Output the [x, y] coordinate of the center of the cell containing the given text.  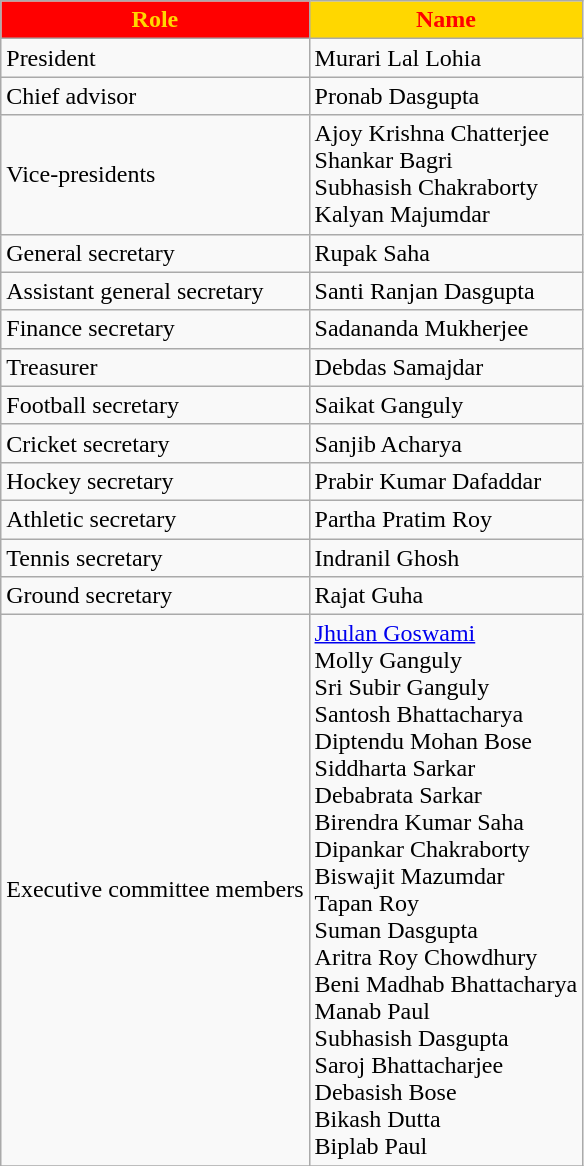
Hockey secretary [155, 481]
Rajat Guha [446, 596]
Assistant general secretary [155, 291]
Cricket secretary [155, 443]
Rupak Saha [446, 253]
Prabir Kumar Dafaddar [446, 481]
Treasurer [155, 367]
Saikat Ganguly [446, 405]
Sanjib Acharya [446, 443]
Executive committee members [155, 890]
Santi Ranjan Dasgupta [446, 291]
Pronab Dasgupta [446, 96]
Ground secretary [155, 596]
Debdas Samajdar [446, 367]
Partha Pratim Roy [446, 519]
Murari Lal Lohia [446, 58]
Finance secretary [155, 329]
Sadananda Mukherjee [446, 329]
Football secretary [155, 405]
Athletic secretary [155, 519]
Role [155, 20]
Ajoy Krishna Chatterjee Shankar Bagri Subhasish Chakraborty Kalyan Majumdar [446, 174]
General secretary [155, 253]
Name [446, 20]
Chief advisor [155, 96]
Indranil Ghosh [446, 557]
President [155, 58]
Tennis secretary [155, 557]
Vice-presidents [155, 174]
